Pinpoint the cell where the given text exists, returning its (x, y) midpoint coordinate. 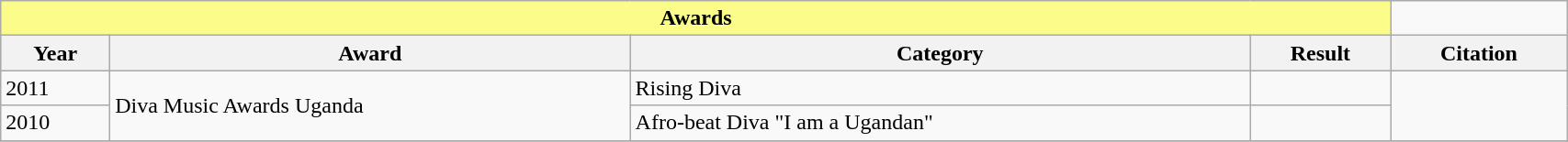
Awards (696, 18)
Result (1321, 53)
Afro-beat Diva "I am a Ugandan" (941, 123)
Diva Music Awards Uganda (370, 105)
Award (370, 53)
Rising Diva (941, 88)
Year (55, 53)
2011 (55, 88)
Category (941, 53)
2010 (55, 123)
Citation (1479, 53)
